Return the (X, Y) coordinate for the center point of the cell that contains the specified text.  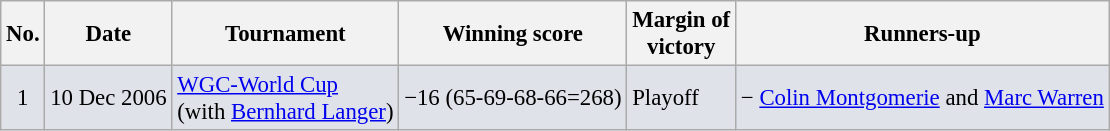
−16 (65-69-68-66=268) (513, 98)
Margin ofvictory (682, 34)
− Colin Montgomerie and Marc Warren (923, 98)
Tournament (286, 34)
Date (108, 34)
Playoff (682, 98)
WGC-World Cup(with Bernhard Langer) (286, 98)
No. (23, 34)
Winning score (513, 34)
10 Dec 2006 (108, 98)
Runners-up (923, 34)
1 (23, 98)
